Return the [x, y] coordinate for the center point of the cell that contains the specified text.  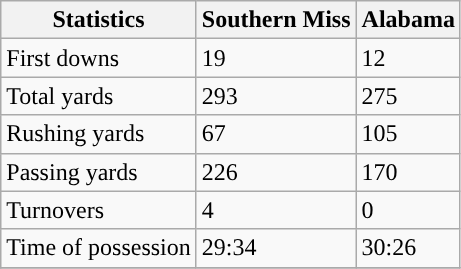
105 [408, 134]
226 [276, 172]
29:34 [276, 248]
275 [408, 96]
Alabama [408, 20]
0 [408, 210]
Southern Miss [276, 20]
170 [408, 172]
Time of possession [99, 248]
Turnovers [99, 210]
12 [408, 58]
Passing yards [99, 172]
4 [276, 210]
19 [276, 58]
Statistics [99, 20]
Total yards [99, 96]
293 [276, 96]
Rushing yards [99, 134]
30:26 [408, 248]
First downs [99, 58]
67 [276, 134]
